Locate the cell with the specified text and output its (x, y) center coordinate. 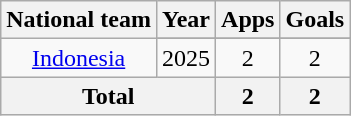
Goals (315, 20)
Year (186, 20)
Total (108, 96)
2025 (186, 58)
National team (79, 20)
Indonesia (79, 58)
Apps (248, 20)
